Scan for the cell matching the given text and deliver its (X, Y) coordinate at center. 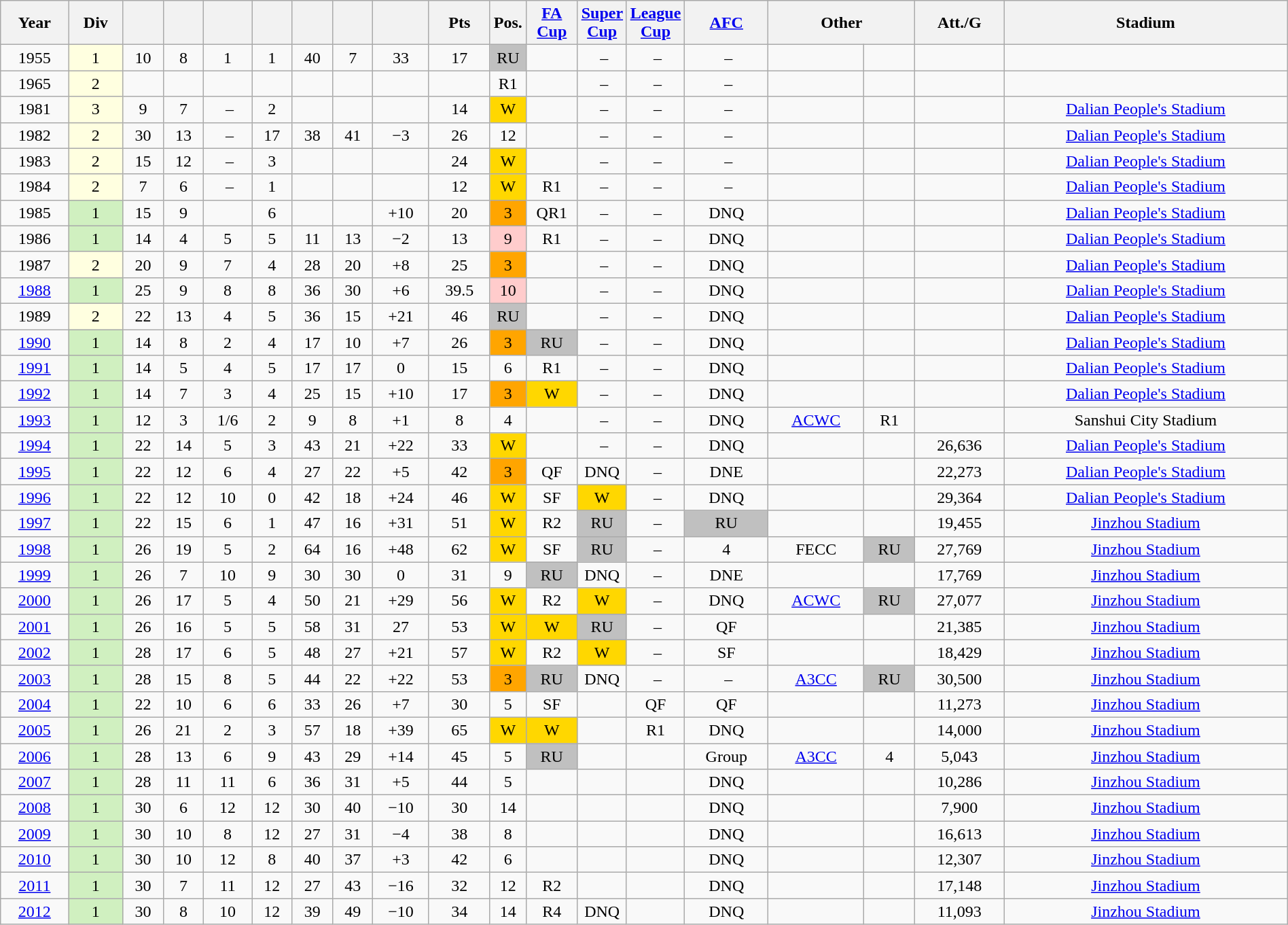
19,455 (959, 523)
11,273 (959, 704)
Pts (459, 23)
−16 (401, 886)
+31 (401, 523)
Stadium (1146, 23)
48 (312, 652)
24 (459, 161)
2011 (35, 886)
2007 (35, 782)
47 (312, 523)
18,429 (959, 652)
1985 (35, 213)
27,077 (959, 601)
1965 (35, 84)
56 (459, 601)
2001 (35, 627)
2004 (35, 704)
2009 (35, 834)
14,000 (959, 730)
−3 (401, 135)
30,500 (959, 678)
−2 (401, 239)
1983 (35, 161)
1993 (35, 420)
22,273 (959, 472)
1989 (35, 316)
2010 (35, 860)
1981 (35, 109)
64 (312, 549)
+24 (401, 498)
58 (312, 627)
Pos. (508, 23)
Att./G (959, 23)
41 (352, 135)
+29 (401, 601)
2003 (35, 678)
51 (459, 523)
Div (96, 23)
29,364 (959, 498)
−4 (401, 834)
1999 (35, 575)
Sanshui City Stadium (1146, 420)
62 (459, 549)
QR1 (552, 213)
5,043 (959, 756)
+48 (401, 549)
League Cup (656, 23)
+14 (401, 756)
1992 (35, 394)
12,307 (959, 860)
1990 (35, 342)
11,093 (959, 911)
39.5 (459, 290)
Year (35, 23)
Other (842, 23)
29 (352, 756)
2002 (35, 652)
49 (352, 911)
1994 (35, 446)
2006 (35, 756)
1996 (35, 498)
+6 (401, 290)
21,385 (959, 627)
1988 (35, 290)
1/6 (228, 420)
1986 (35, 239)
1982 (35, 135)
FA Cup (552, 23)
AFC (727, 23)
Group (727, 756)
+39 (401, 730)
1995 (35, 472)
37 (352, 860)
2000 (35, 601)
1997 (35, 523)
7,900 (959, 808)
R4 (552, 911)
1998 (35, 549)
45 (459, 756)
1984 (35, 187)
17,769 (959, 575)
19 (183, 549)
2008 (35, 808)
34 (459, 911)
50 (312, 601)
27,769 (959, 549)
1991 (35, 368)
FECC (817, 549)
+8 (401, 264)
10,286 (959, 782)
26,636 (959, 446)
32 (459, 886)
1987 (35, 264)
17,148 (959, 886)
39 (312, 911)
+3 (401, 860)
1955 (35, 58)
+1 (401, 420)
16,613 (959, 834)
Super Cup (602, 23)
2005 (35, 730)
65 (459, 730)
2012 (35, 911)
